Provide the [X, Y] coordinate of the cell's center where the given text is located.  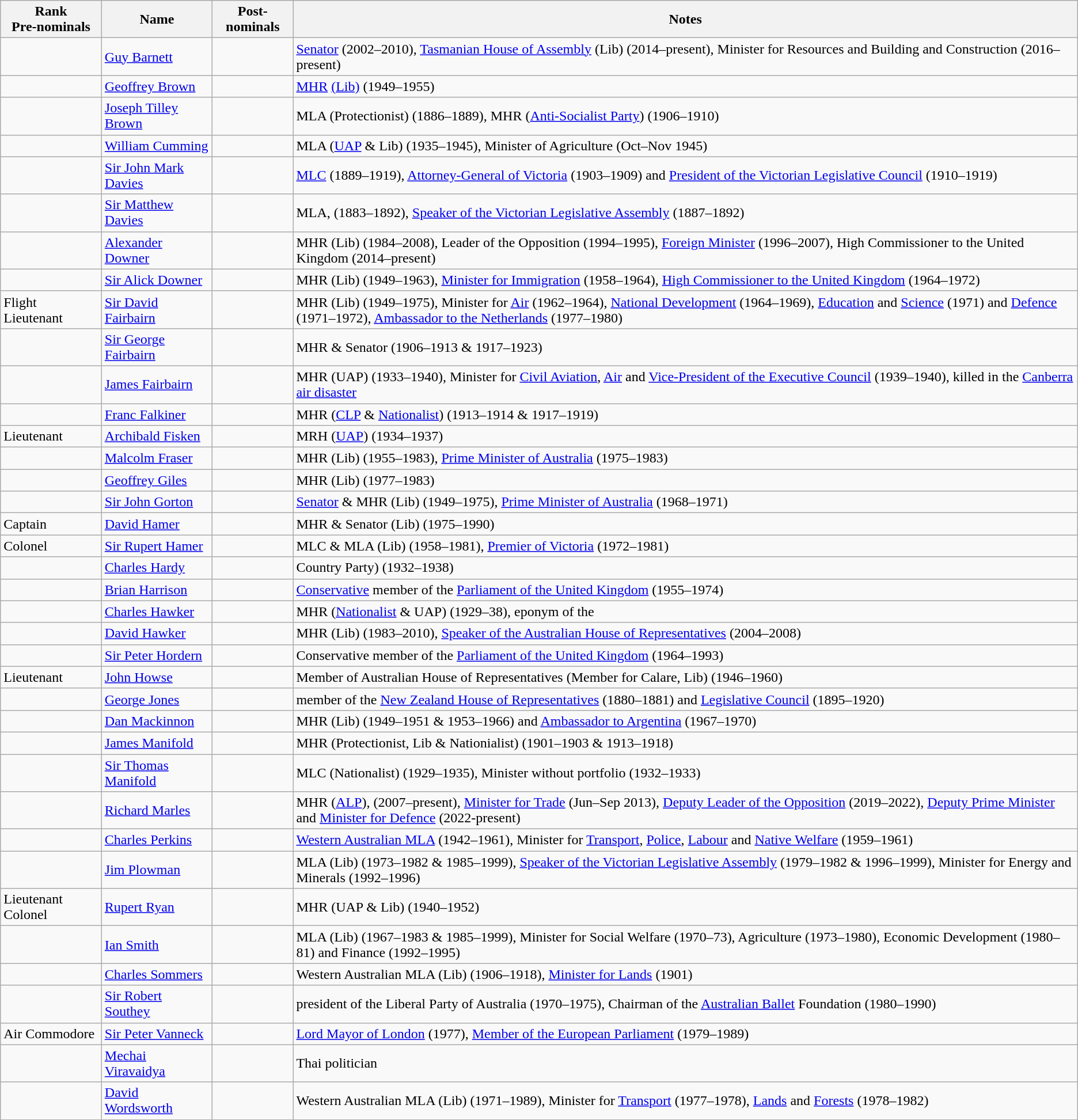
RankPre-nominals [51, 20]
Senator & MHR (Lib) (1949–1975), Prime Minister of Australia (1968–1971) [685, 502]
MHR (UAP) (1933–1940), Minister for Civil Aviation, Air and Vice-President of the Executive Council (1939–1940), killed in the Canberra air disaster [685, 385]
Charles Sommers [157, 974]
Alexander Downer [157, 250]
David Hawker [157, 633]
Western Australian MLA (1942–1961), Minister for Transport, Police, Labour and Native Welfare (1959–1961) [685, 840]
Air Commodore [51, 1034]
MHR (UAP & Lib) (1940–1952) [685, 908]
Sir David Fairbairn [157, 310]
Sir Robert Southey [157, 1004]
Archibald Fisken [157, 436]
Dan Mackinnon [157, 721]
MHR (Nationalist & UAP) (1929–38), eponym of the [685, 612]
George Jones [157, 699]
MHR (Lib) (1949–1963), Minister for Immigration (1958–1964), High Commissioner to the United Kingdom (1964–1972) [685, 280]
Sir Thomas Manifold [157, 773]
MHR & Senator (1906–1913 & 1917–1923) [685, 347]
Flight Lieutenant [51, 310]
Charles Perkins [157, 840]
David Wordsworth [157, 1101]
James Fairbairn [157, 385]
MHR (Lib) (1955–1983), Prime Minister of Australia (1975–1983) [685, 458]
Sir Rupert Hamer [157, 546]
Captain [51, 524]
Charles Hawker [157, 612]
Senator (2002–2010), Tasmanian House of Assembly (Lib) (2014–present), Minister for Resources and Building and Construction (2016–present) [685, 56]
Conservative member of the Parliament of the United Kingdom (1955–1974) [685, 590]
Member of Australian House of Representatives (Member for Calare, Lib) (1946–1960) [685, 677]
MLA, (1883–1892), Speaker of the Victorian Legislative Assembly (1887–1892) [685, 213]
Geoffrey Brown [157, 86]
Guy Barnett [157, 56]
Post-nominals [253, 20]
MHR (Protectionist, Lib & Nationialist) (1901–1903 & 1913–1918) [685, 743]
MHR (Lib) (1949–1955) [685, 86]
Joseph Tilley Brown [157, 116]
Thai politician [685, 1063]
Conservative member of the Parliament of the United Kingdom (1964–1993) [685, 655]
president of the Liberal Party of Australia (1970–1975), Chairman of the Australian Ballet Foundation (1980–1990) [685, 1004]
John Howse [157, 677]
Sir John Mark Davies [157, 175]
Name [157, 20]
Sir Matthew Davies [157, 213]
Lord Mayor of London (1977), Member of the European Parliament (1979–1989) [685, 1034]
William Cumming [157, 146]
James Manifold [157, 743]
Geoffrey Giles [157, 480]
Western Australian MLA (Lib) (1906–1918), Minister for Lands (1901) [685, 974]
David Hamer [157, 524]
Brian Harrison [157, 590]
Colonel [51, 546]
Sir Peter Hordern [157, 655]
MHR (Lib) (1983–2010), Speaker of the Australian House of Representatives (2004–2008) [685, 633]
MLC & MLA (Lib) (1958–1981), Premier of Victoria (1972–1981) [685, 546]
MLA (UAP & Lib) (1935–1945), Minister of Agriculture (Oct–Nov 1945) [685, 146]
Richard Marles [157, 811]
Franc Falkiner [157, 414]
Ian Smith [157, 944]
Country Party) (1932–1938) [685, 568]
Mechai Viravaidya [157, 1063]
Sir George Fairbairn [157, 347]
MHR & Senator (Lib) (1975–1990) [685, 524]
Sir Peter Vanneck [157, 1034]
Rupert Ryan [157, 908]
MLC (Nationalist) (1929–1935), Minister without portfolio (1932–1933) [685, 773]
MHR (Lib) (1977–1983) [685, 480]
MLC (1889–1919), Attorney-General of Victoria (1903–1909) and President of the Victorian Legislative Council (1910–1919) [685, 175]
Malcolm Fraser [157, 458]
MLA (Protectionist) (1886–1889), MHR (Anti-Socialist Party) (1906–1910) [685, 116]
MHR (Lib) (1949–1951 & 1953–1966) and Ambassador to Argentina (1967–1970) [685, 721]
MRH (UAP) (1934–1937) [685, 436]
Charles Hardy [157, 568]
Lieutenant Colonel [51, 908]
member of the New Zealand House of Representatives (1880–1881) and Legislative Council (1895–1920) [685, 699]
Western Australian MLA (Lib) (1971–1989), Minister for Transport (1977–1978), Lands and Forests (1978–1982) [685, 1101]
Sir Alick Downer [157, 280]
Jim Plowman [157, 870]
Sir John Gorton [157, 502]
Notes [685, 20]
MHR (CLP & Nationalist) (1913–1914 & 1917–1919) [685, 414]
MHR (Lib) (1984–2008), Leader of the Opposition (1994–1995), Foreign Minister (1996–2007), High Commissioner to the United Kingdom (2014–present) [685, 250]
